Output the [X, Y] coordinate of the center of the cell containing the given text.  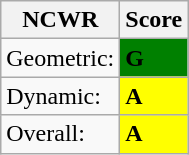
Score [154, 20]
G [154, 58]
Dynamic: [60, 96]
NCWR [60, 20]
Geometric: [60, 58]
Overall: [60, 134]
